Find where the given text appears and provide that cell's center as (X, Y) coordinate. 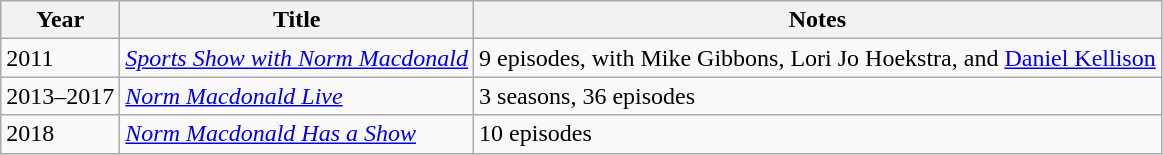
2013–2017 (60, 96)
Title (297, 20)
9 episodes, with Mike Gibbons, Lori Jo Hoekstra, and Daniel Kellison (818, 58)
Sports Show with Norm Macdonald (297, 58)
2018 (60, 134)
3 seasons, 36 episodes (818, 96)
Year (60, 20)
Notes (818, 20)
10 episodes (818, 134)
2011 (60, 58)
Norm Macdonald Has a Show (297, 134)
Norm Macdonald Live (297, 96)
